Provide the (X, Y) coordinate of the cell's center where the given text is located.  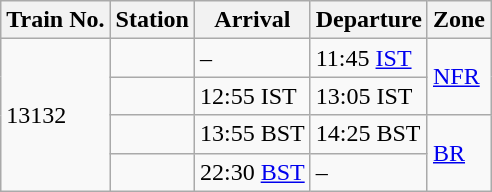
Departure (368, 20)
11:45 IST (368, 58)
NFR (458, 77)
14:25 BST (368, 134)
BR (458, 153)
12:55 IST (252, 96)
Zone (458, 20)
Arrival (252, 20)
Train No. (56, 20)
13:05 IST (368, 96)
22:30 BST (252, 172)
13132 (56, 115)
13:55 BST (252, 134)
Station (152, 20)
